Search for the cell housing the specified text and yield its [x, y] center coordinate. 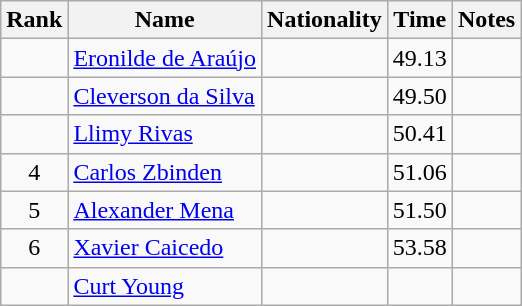
Curt Young [165, 286]
Eronilde de Araújo [165, 58]
Xavier Caicedo [165, 248]
Nationality [325, 20]
Carlos Zbinden [165, 172]
6 [34, 248]
Time [420, 20]
50.41 [420, 134]
5 [34, 210]
Rank [34, 20]
Llimy Rivas [165, 134]
Cleverson da Silva [165, 96]
51.06 [420, 172]
4 [34, 172]
49.13 [420, 58]
51.50 [420, 210]
53.58 [420, 248]
Notes [486, 20]
49.50 [420, 96]
Alexander Mena [165, 210]
Name [165, 20]
